Extract the (x, y) coordinate from the center of the cell holding the provided text.  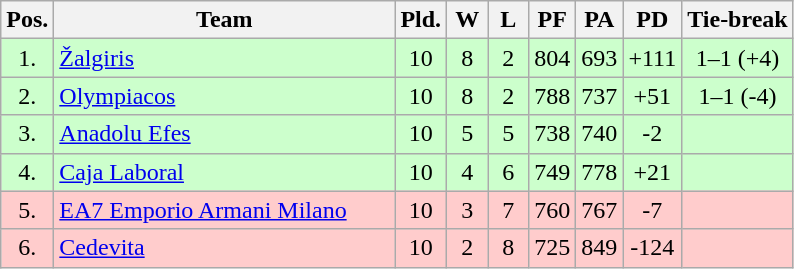
-2 (652, 134)
740 (600, 134)
-7 (652, 210)
Team (224, 20)
7 (508, 210)
760 (552, 210)
1. (28, 58)
725 (552, 248)
PF (552, 20)
Tie-break (738, 20)
849 (600, 248)
778 (600, 172)
+111 (652, 58)
6 (508, 172)
749 (552, 172)
767 (600, 210)
EA7 Emporio Armani Milano (224, 210)
+21 (652, 172)
L (508, 20)
4. (28, 172)
Caja Laboral (224, 172)
Žalgiris (224, 58)
Olympiacos (224, 96)
4 (468, 172)
Pos. (28, 20)
Pld. (421, 20)
804 (552, 58)
PD (652, 20)
5. (28, 210)
3. (28, 134)
+51 (652, 96)
PA (600, 20)
3 (468, 210)
Cedevita (224, 248)
Anadolu Efes (224, 134)
738 (552, 134)
6. (28, 248)
737 (600, 96)
1–1 (+4) (738, 58)
-124 (652, 248)
2. (28, 96)
W (468, 20)
788 (552, 96)
1–1 (-4) (738, 96)
693 (600, 58)
